Extract the [x, y] coordinate from the center of the cell holding the provided text.  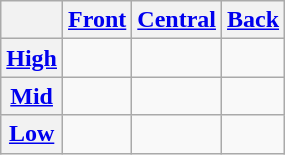
Central [177, 20]
High [32, 58]
Low [32, 134]
Mid [32, 96]
Back [254, 20]
Front [98, 20]
